Output the (X, Y) coordinate of the center of the cell containing the given text.  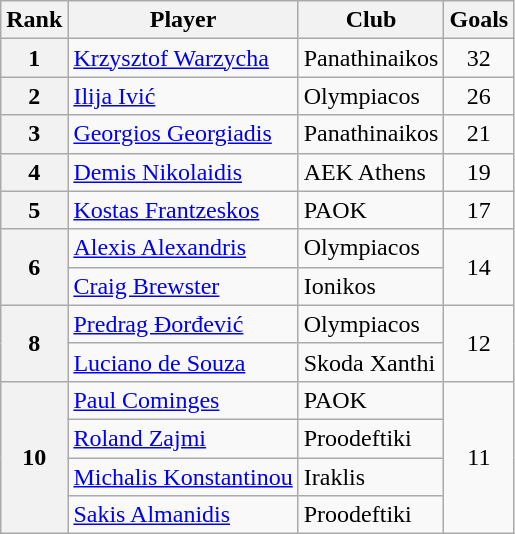
Ilija Ivić (183, 96)
21 (479, 134)
17 (479, 210)
Sakis Almanidis (183, 515)
Luciano de Souza (183, 362)
Craig Brewster (183, 286)
Kostas Frantzeskos (183, 210)
Iraklis (371, 477)
Rank (34, 20)
Predrag Đorđević (183, 324)
Ionikos (371, 286)
19 (479, 172)
11 (479, 457)
14 (479, 267)
8 (34, 343)
32 (479, 58)
1 (34, 58)
3 (34, 134)
Georgios Georgiadis (183, 134)
4 (34, 172)
Krzysztof Warzycha (183, 58)
12 (479, 343)
6 (34, 267)
Club (371, 20)
10 (34, 457)
Skoda Xanthi (371, 362)
Roland Zajmi (183, 438)
Paul Cominges (183, 400)
26 (479, 96)
Michalis Konstantinou (183, 477)
Alexis Alexandris (183, 248)
AEK Athens (371, 172)
2 (34, 96)
Demis Nikolaidis (183, 172)
Player (183, 20)
Goals (479, 20)
5 (34, 210)
